For the text-containing cell, return its midpoint in (x, y) coordinate format. 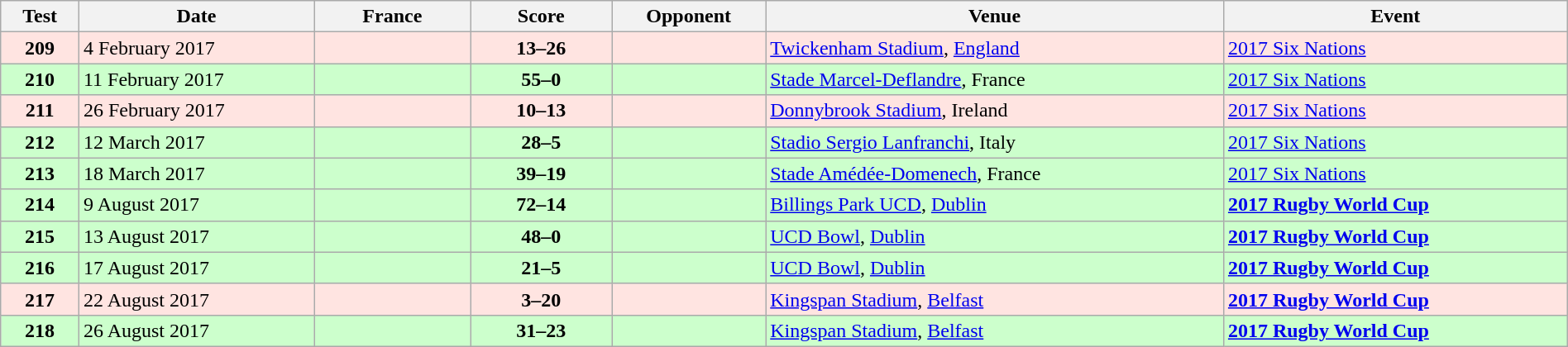
Billings Park UCD, Dublin (995, 205)
218 (40, 330)
213 (40, 173)
48–0 (541, 236)
26 February 2017 (196, 111)
211 (40, 111)
17 August 2017 (196, 268)
22 August 2017 (196, 299)
216 (40, 268)
3–20 (541, 299)
31–23 (541, 330)
Test (40, 17)
Stadio Sergio Lanfranchi, Italy (995, 142)
Date (196, 17)
Opponent (689, 17)
39–19 (541, 173)
26 August 2017 (196, 330)
215 (40, 236)
Twickenham Stadium, England (995, 48)
9 August 2017 (196, 205)
Stade Amédée-Domenech, France (995, 173)
209 (40, 48)
12 March 2017 (196, 142)
13 August 2017 (196, 236)
France (392, 17)
212 (40, 142)
217 (40, 299)
Event (1395, 17)
214 (40, 205)
72–14 (541, 205)
210 (40, 79)
13–26 (541, 48)
Venue (995, 17)
18 March 2017 (196, 173)
Donnybrook Stadium, Ireland (995, 111)
10–13 (541, 111)
4 February 2017 (196, 48)
Stade Marcel-Deflandre, France (995, 79)
21–5 (541, 268)
28–5 (541, 142)
55–0 (541, 79)
11 February 2017 (196, 79)
Score (541, 17)
